Scan for the cell matching the given text and deliver its (x, y) coordinate at center. 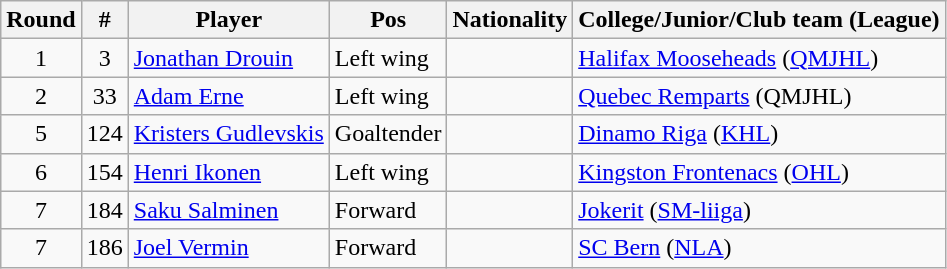
33 (104, 96)
184 (104, 210)
6 (41, 172)
Halifax Mooseheads (QMJHL) (759, 58)
3 (104, 58)
Jokerit (SM-liiga) (759, 210)
# (104, 20)
2 (41, 96)
Henri Ikonen (228, 172)
Saku Salminen (228, 210)
Player (228, 20)
Dinamo Riga (KHL) (759, 134)
Goaltender (388, 134)
SC Bern (NLA) (759, 248)
Kristers Gudlevskis (228, 134)
154 (104, 172)
1 (41, 58)
124 (104, 134)
Round (41, 20)
Joel Vermin (228, 248)
5 (41, 134)
Quebec Remparts (QMJHL) (759, 96)
Kingston Frontenacs (OHL) (759, 172)
Jonathan Drouin (228, 58)
College/Junior/Club team (League) (759, 20)
Pos (388, 20)
Nationality (510, 20)
Adam Erne (228, 96)
186 (104, 248)
